Return the (x, y) coordinate for the center point of the cell that contains the specified text.  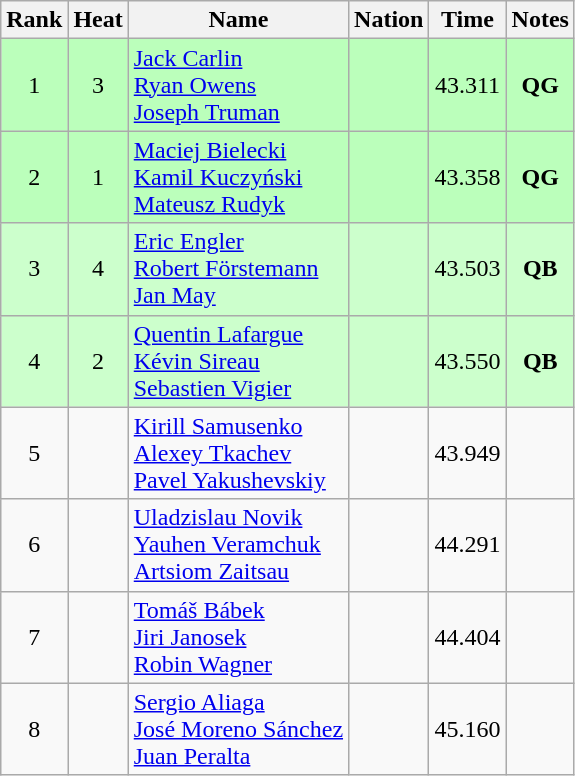
Maciej BieleckiKamil KuczyńskiMateusz Rudyk (238, 177)
44.404 (468, 637)
7 (34, 637)
Sergio AliagaJosé Moreno SánchezJuan Peralta (238, 729)
Nation (389, 20)
Rank (34, 20)
Eric EnglerRobert FörstemannJan May (238, 269)
Jack CarlinRyan OwensJoseph Truman (238, 85)
43.311 (468, 85)
Time (468, 20)
Quentin LafargueKévin SireauSebastien Vigier (238, 361)
43.358 (468, 177)
Tomáš BábekJiri JanosekRobin Wagner (238, 637)
Uladzislau NovikYauhen VeramchukArtsiom Zaitsau (238, 545)
Kirill SamusenkoAlexey TkachevPavel Yakushevskiy (238, 453)
8 (34, 729)
44.291 (468, 545)
Notes (540, 20)
6 (34, 545)
43.503 (468, 269)
43.550 (468, 361)
Name (238, 20)
45.160 (468, 729)
5 (34, 453)
43.949 (468, 453)
Heat (98, 20)
